Scan for the cell matching the given text and deliver its [x, y] coordinate at center. 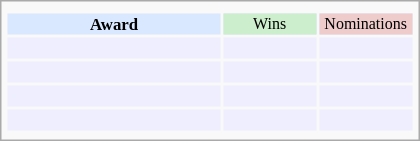
Wins [270, 24]
Award [114, 24]
Nominations [366, 24]
